Identify which cell holds the provided text, then report its [X, Y] central coordinate. 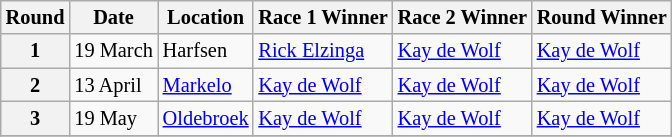
19 May [113, 118]
Round Winner [602, 17]
Race 2 Winner [462, 17]
13 April [113, 85]
2 [36, 85]
Oldebroek [206, 118]
Round [36, 17]
1 [36, 51]
19 March [113, 51]
Date [113, 17]
Race 1 Winner [322, 17]
3 [36, 118]
Harfsen [206, 51]
Rick Elzinga [322, 51]
Markelo [206, 85]
Location [206, 17]
